Search for the cell housing the specified text and yield its [x, y] center coordinate. 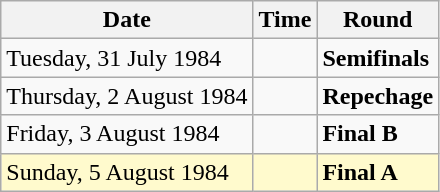
Semifinals [378, 58]
Friday, 3 August 1984 [127, 134]
Final B [378, 134]
Date [127, 20]
Thursday, 2 August 1984 [127, 96]
Round [378, 20]
Repechage [378, 96]
Time [285, 20]
Tuesday, 31 July 1984 [127, 58]
Sunday, 5 August 1984 [127, 172]
Final A [378, 172]
